Pinpoint the cell where the given text exists, returning its (x, y) midpoint coordinate. 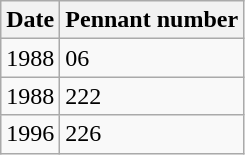
06 (152, 58)
Pennant number (152, 20)
222 (152, 96)
Date (30, 20)
226 (152, 134)
1996 (30, 134)
